Search for the cell housing the specified text and yield its [X, Y] center coordinate. 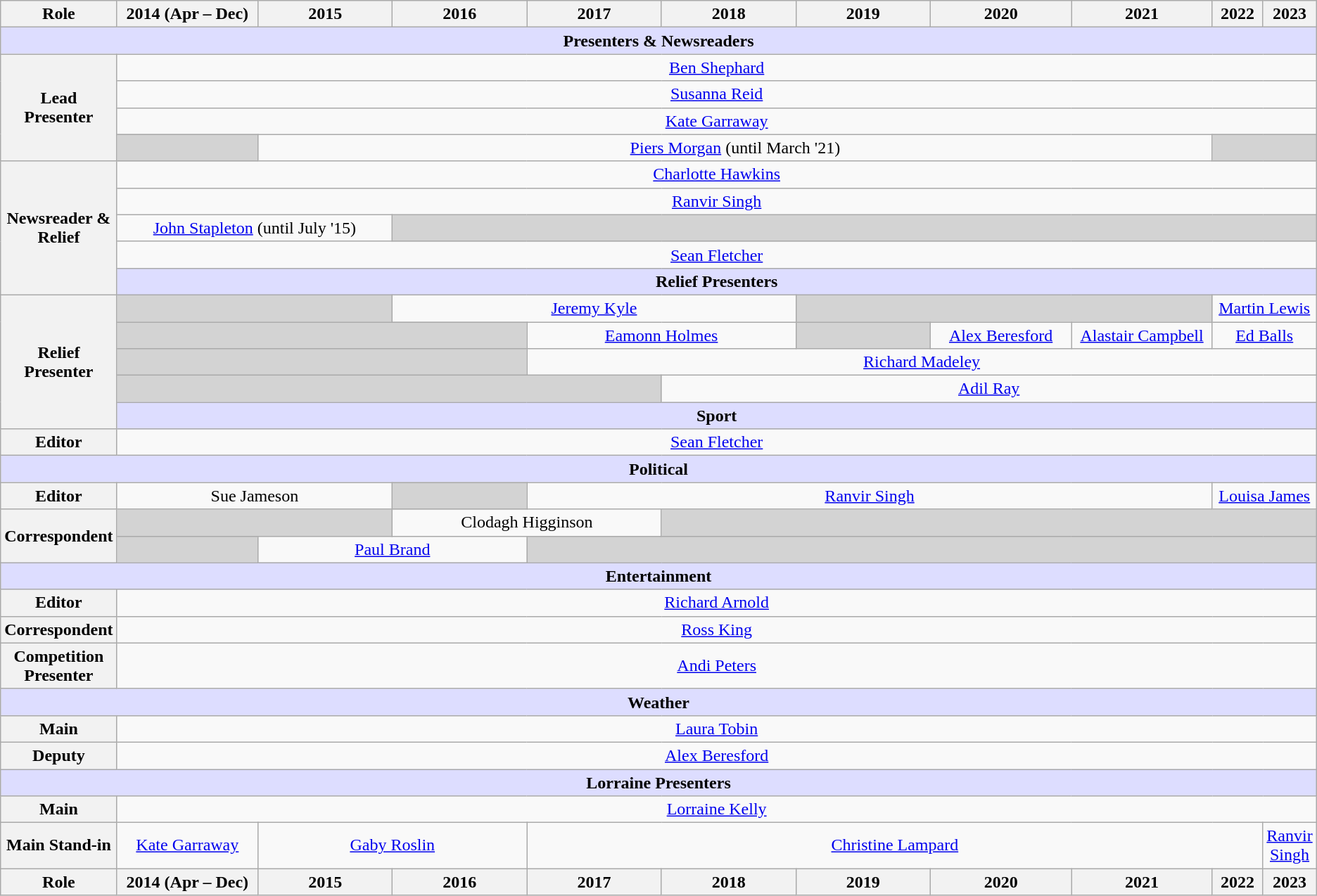
Paul Brand [393, 549]
Jeremy Kyle [594, 308]
Adil Ray [989, 389]
Relief Presenters [716, 281]
Sue Jameson [255, 496]
Competition Presenter [59, 665]
Alastair Campbell [1142, 335]
Relief Presenter [59, 361]
Eamonn Holmes [661, 335]
Deputy [59, 755]
Susanna Reid [716, 94]
Entertainment [658, 576]
Lead Presenter [59, 108]
Presenters & Newsreaders [658, 41]
Clodagh Higginson [527, 523]
Main Stand-in [59, 845]
Gaby Roslin [393, 845]
Weather [658, 702]
Andi Peters [716, 665]
Richard Madeley [922, 362]
Charlotte Hawkins [716, 174]
Louisa James [1264, 496]
Ben Shephard [716, 68]
Ross King [716, 629]
Lorraine Kelly [716, 809]
Richard Arnold [716, 603]
Piers Morgan (until March '21) [736, 148]
Martin Lewis [1264, 308]
Lorraine Presenters [658, 783]
Newsreader & Relief [59, 228]
Ed Balls [1264, 335]
Sport [716, 416]
Christine Lampard [895, 845]
Political [658, 469]
Laura Tobin [716, 729]
John Stapleton (until July '15) [255, 228]
